Locate the cell with the specified text and output its [x, y] center coordinate. 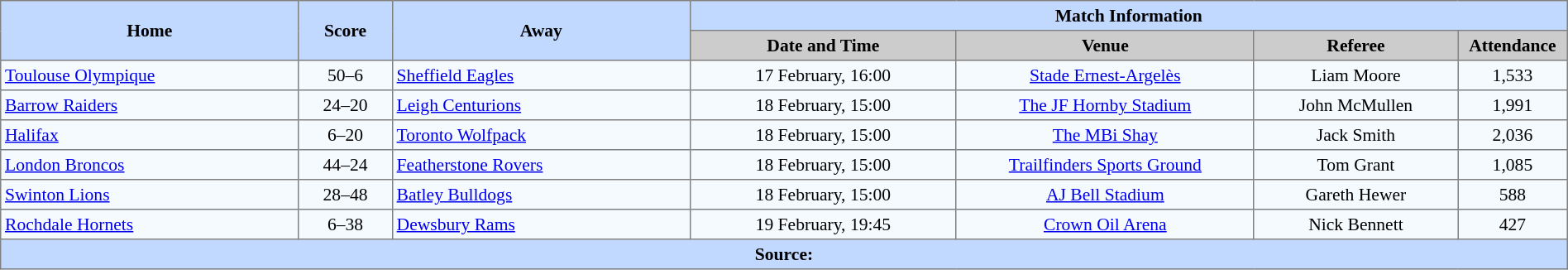
Jack Smith [1355, 135]
Nick Bennett [1355, 224]
Score [346, 31]
24–20 [346, 105]
Trailfinders Sports Ground [1105, 165]
19 February, 19:45 [823, 224]
50–6 [346, 75]
Tom Grant [1355, 165]
1,991 [1513, 105]
Swinton Lions [150, 195]
28–48 [346, 195]
6–38 [346, 224]
Liam Moore [1355, 75]
The JF Hornby Stadium [1105, 105]
Stade Ernest-Argelès [1105, 75]
The MBi Shay [1105, 135]
Match Information [1128, 16]
2,036 [1513, 135]
London Broncos [150, 165]
Sheffield Eagles [541, 75]
Gareth Hewer [1355, 195]
Toulouse Olympique [150, 75]
588 [1513, 195]
Referee [1355, 46]
Batley Bulldogs [541, 195]
6–20 [346, 135]
Source: [784, 254]
Halifax [150, 135]
John McMullen [1355, 105]
Away [541, 31]
Dewsbury Rams [541, 224]
Date and Time [823, 46]
17 February, 16:00 [823, 75]
Leigh Centurions [541, 105]
Rochdale Hornets [150, 224]
1,085 [1513, 165]
Attendance [1513, 46]
AJ Bell Stadium [1105, 195]
1,533 [1513, 75]
Home [150, 31]
Toronto Wolfpack [541, 135]
Featherstone Rovers [541, 165]
44–24 [346, 165]
Barrow Raiders [150, 105]
427 [1513, 224]
Venue [1105, 46]
Crown Oil Arena [1105, 224]
